Return [X, Y] of the center of cell containing provided text 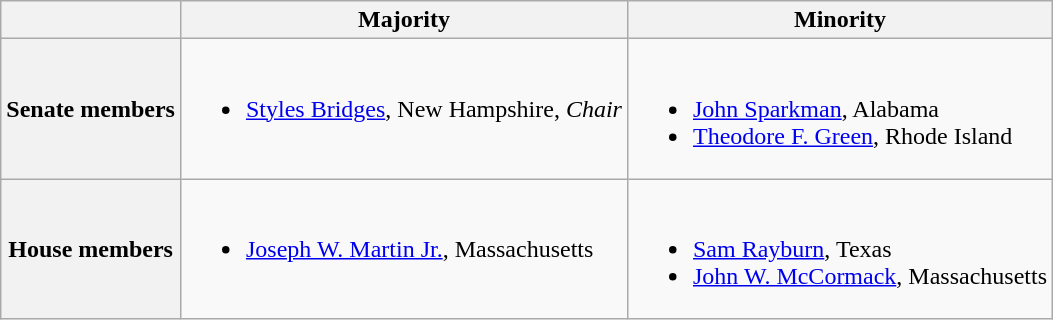
Senate members [91, 109]
Styles Bridges, New Hampshire, Chair [404, 109]
Minority [840, 20]
Joseph W. Martin Jr., Massachusetts [404, 249]
Sam Rayburn, TexasJohn W. McCormack, Massachusetts [840, 249]
John Sparkman, AlabamaTheodore F. Green, Rhode Island [840, 109]
House members [91, 249]
Majority [404, 20]
